Identify which cell holds the provided text, then report its [X, Y] central coordinate. 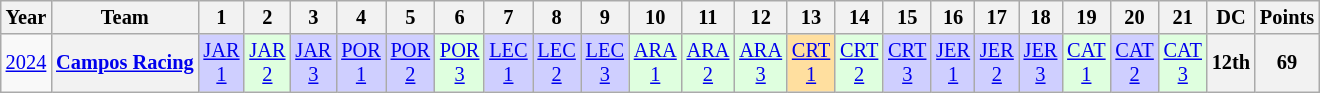
JER3 [1041, 63]
Year [26, 17]
JAR1 [221, 63]
1 [221, 17]
21 [1183, 17]
18 [1041, 17]
11 [708, 17]
7 [508, 17]
DC [1231, 17]
CRT1 [811, 63]
JER2 [997, 63]
LEC1 [508, 63]
ARA3 [760, 63]
CRT3 [907, 63]
17 [997, 17]
5 [410, 17]
LEC2 [556, 63]
2024 [26, 63]
Campos Racing [124, 63]
12th [1231, 63]
12 [760, 17]
8 [556, 17]
3 [313, 17]
JER1 [953, 63]
19 [1086, 17]
Points [1287, 17]
Team [124, 17]
ARA2 [708, 63]
16 [953, 17]
2 [267, 17]
LEC3 [605, 63]
POR2 [410, 63]
20 [1134, 17]
POR1 [360, 63]
CAT2 [1134, 63]
JAR2 [267, 63]
JAR3 [313, 63]
10 [656, 17]
13 [811, 17]
ARA1 [656, 63]
14 [859, 17]
4 [360, 17]
15 [907, 17]
POR3 [460, 63]
CAT3 [1183, 63]
CRT2 [859, 63]
6 [460, 17]
CAT1 [1086, 63]
69 [1287, 63]
9 [605, 17]
